From the cell containing the given text, extract its center point as (X, Y) coordinate. 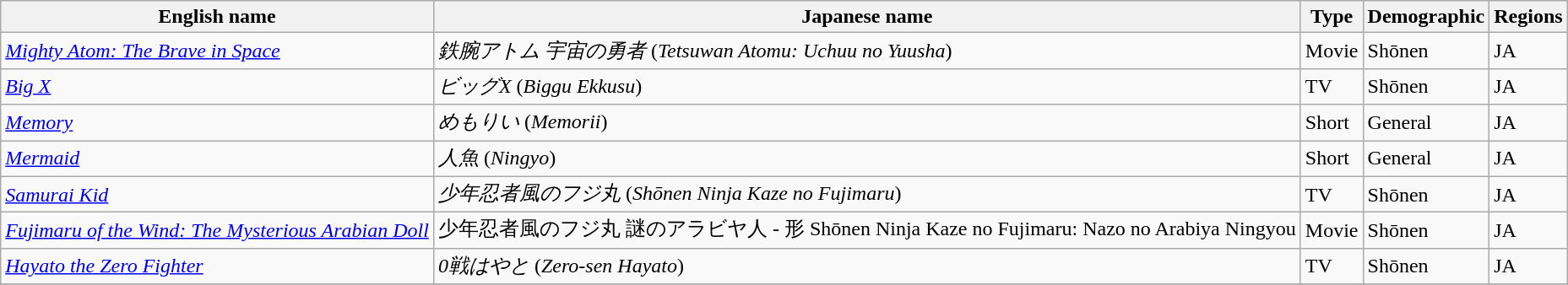
Type (1332, 17)
少年忍者風のフジ丸 謎のアラビヤ人 - 形 Shōnen Ninja Kaze no Fujimaru: Nazo no Arabiya Ningyou (866, 231)
めもりい (Memorii) (866, 123)
Demographic (1426, 17)
Fujimaru of the Wind: The Mysterious Arabian Doll (218, 231)
Hayato the Zero Fighter (218, 266)
Memory (218, 123)
鉄腕アトム 宇宙の勇者 (Tetsuwan Atomu: Uchuu no Yuusha) (866, 51)
人魚 (Ningyo) (866, 159)
Big X (218, 86)
Mighty Atom: The Brave in Space (218, 51)
Mermaid (218, 159)
0戦はやと (Zero-sen Hayato) (866, 266)
Japanese name (866, 17)
Regions (1528, 17)
ビッグX (Biggu Ekkusu) (866, 86)
Samurai Kid (218, 194)
English name (218, 17)
少年忍者風のフジ丸 (Shōnen Ninja Kaze no Fujimaru) (866, 194)
